Find where the given text appears and provide that cell's center as [x, y] coordinate. 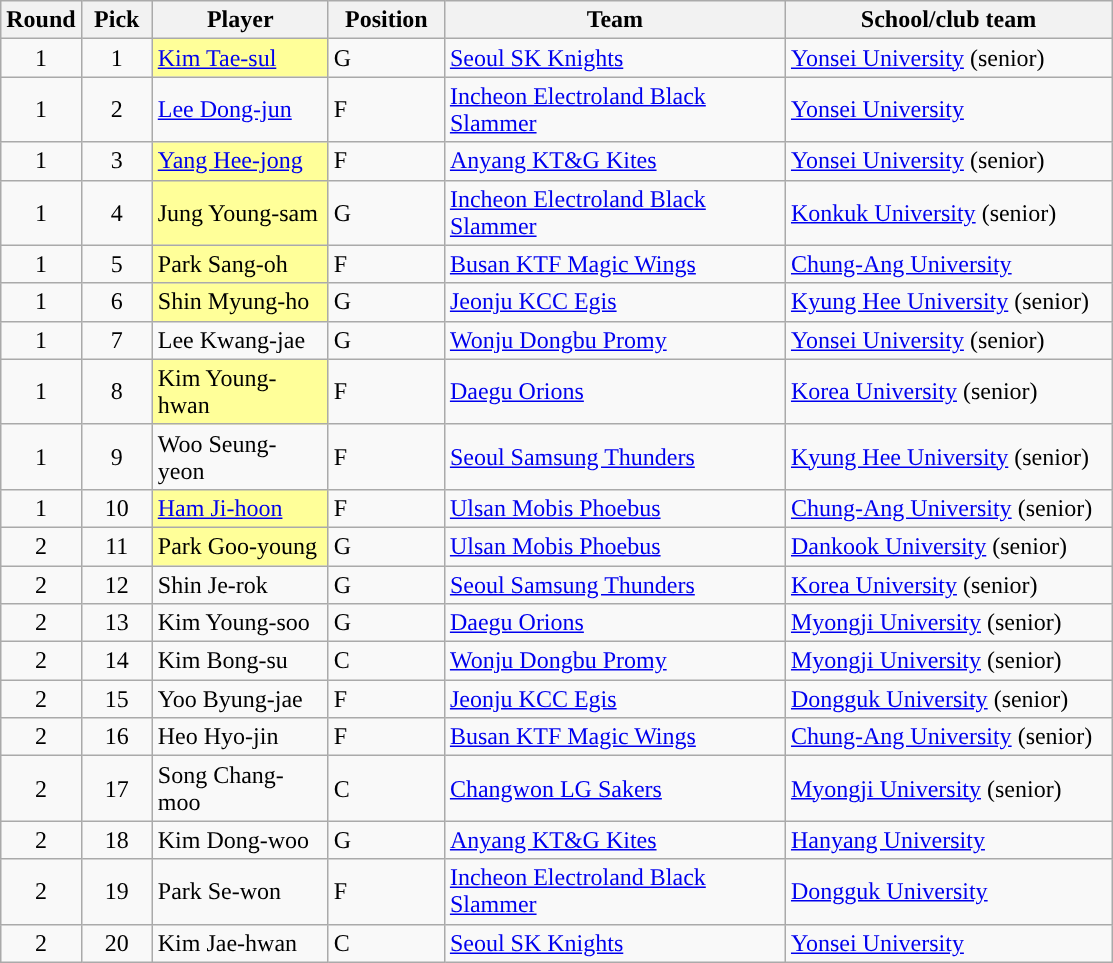
13 [116, 623]
Shin Je-rok [240, 585]
5 [116, 264]
Yang Hee-jong [240, 161]
10 [116, 508]
6 [116, 302]
Woo Seung-yeon [240, 456]
Jung Young-sam [240, 212]
Kim Dong-woo [240, 840]
17 [116, 788]
Kim Tae-sul [240, 58]
12 [116, 585]
Lee Dong-jun [240, 110]
Pick [116, 20]
Round [41, 20]
Heo Hyo-jin [240, 737]
7 [116, 340]
Park Se-won [240, 892]
15 [116, 699]
Kim Young-soo [240, 623]
Chung-Ang University [948, 264]
Lee Kwang-jae [240, 340]
Yoo Byung-jae [240, 699]
19 [116, 892]
14 [116, 661]
Player [240, 20]
Team [614, 20]
Kim Young-hwan [240, 392]
Hanyang University [948, 840]
School/club team [948, 20]
20 [116, 943]
Konkuk University (senior) [948, 212]
9 [116, 456]
Park Sang-oh [240, 264]
18 [116, 840]
3 [116, 161]
Dongguk University [948, 892]
Dankook University (senior) [948, 546]
4 [116, 212]
Park Goo-young [240, 546]
Dongguk University (senior) [948, 699]
Kim Bong-su [240, 661]
Position [386, 20]
Shin Myung-ho [240, 302]
Kim Jae-hwan [240, 943]
Changwon LG Sakers [614, 788]
16 [116, 737]
Ham Ji-hoon [240, 508]
8 [116, 392]
11 [116, 546]
Song Chang-moo [240, 788]
